Detect which cell encompasses the target text, then output its (x, y) center coordinate. 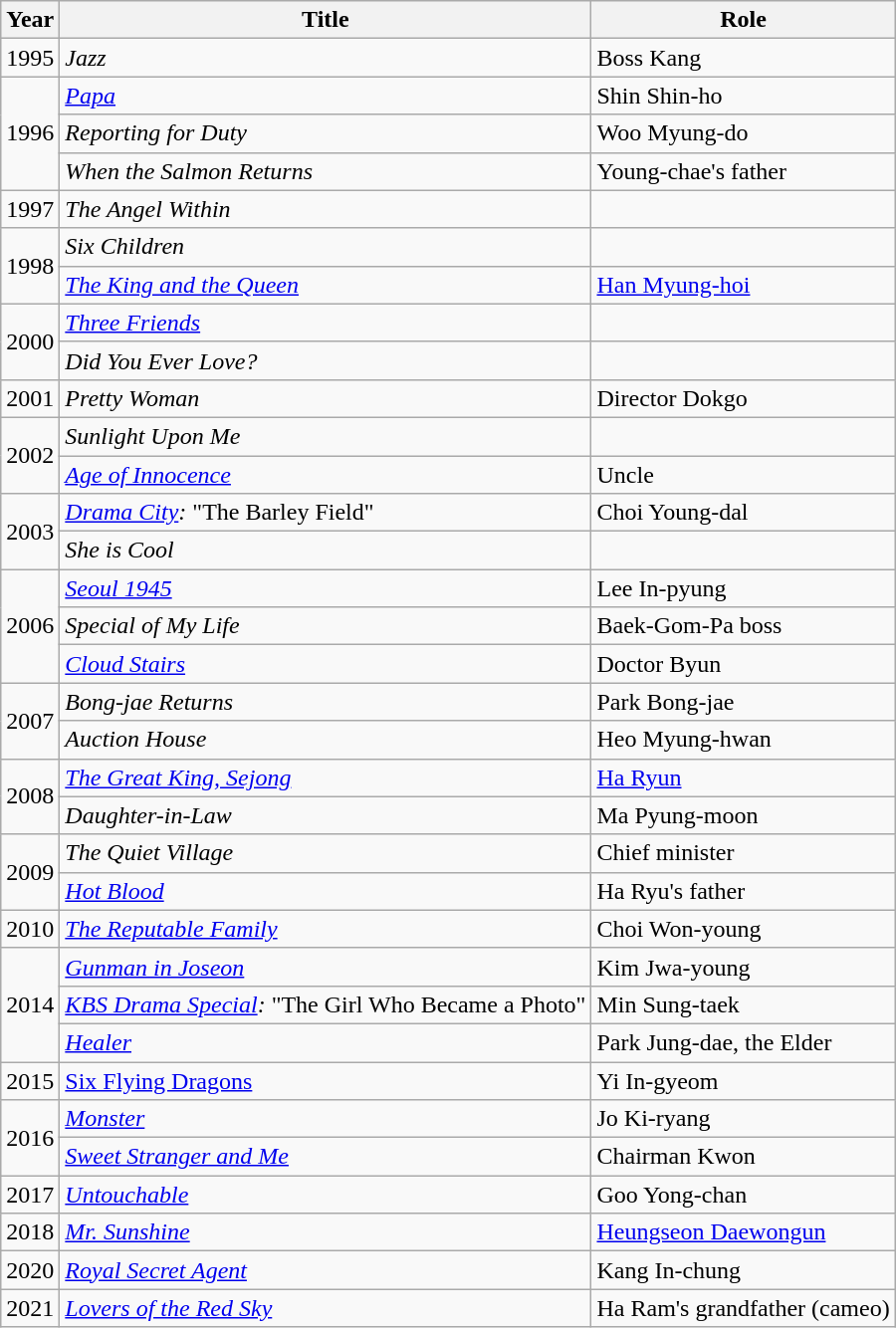
Cloud Stairs (326, 664)
Drama City: "The Barley Field" (326, 513)
Mr. Sunshine (326, 1232)
Heungseon Daewongun (743, 1232)
Auction House (326, 740)
2003 (30, 532)
KBS Drama Special: "The Girl Who Became a Photo" (326, 1004)
1998 (30, 266)
2015 (30, 1080)
2007 (30, 721)
Chief minister (743, 853)
The King and the Queen (326, 285)
Park Bong-jae (743, 702)
Young-chae's father (743, 171)
2000 (30, 341)
2009 (30, 872)
Choi Won-young (743, 929)
Six Flying Dragons (326, 1080)
2002 (30, 455)
Jo Ki-ryang (743, 1119)
1995 (30, 58)
Role (743, 20)
Lovers of the Red Sky (326, 1308)
Daughter-in-Law (326, 815)
Ha Ryun (743, 777)
Year (30, 20)
Six Children (326, 247)
Ha Ryu's father (743, 891)
Han Myung-hoi (743, 285)
Yi In-gyeom (743, 1080)
Untouchable (326, 1195)
Boss Kang (743, 58)
Chairman Kwon (743, 1157)
Lee In-pyung (743, 588)
1997 (30, 209)
Kang In-chung (743, 1270)
The Quiet Village (326, 853)
Uncle (743, 475)
The Great King, Sejong (326, 777)
Title (326, 20)
Pretty Woman (326, 398)
Papa (326, 96)
2014 (30, 1004)
2018 (30, 1232)
Reporting for Duty (326, 133)
Jazz (326, 58)
She is Cool (326, 551)
2008 (30, 796)
Kim Jwa-young (743, 967)
Director Dokgo (743, 398)
Hot Blood (326, 891)
The Reputable Family (326, 929)
Sunlight Upon Me (326, 436)
2006 (30, 626)
2020 (30, 1270)
Age of Innocence (326, 475)
Heo Myung-hwan (743, 740)
Shin Shin-ho (743, 96)
Three Friends (326, 323)
1996 (30, 133)
2010 (30, 929)
Doctor Byun (743, 664)
Ha Ram's grandfather (cameo) (743, 1308)
Choi Young-dal (743, 513)
Seoul 1945 (326, 588)
2001 (30, 398)
2017 (30, 1195)
Special of My Life (326, 626)
Ma Pyung-moon (743, 815)
Woo Myung-do (743, 133)
Bong-jae Returns (326, 702)
Min Sung-taek (743, 1004)
Gunman in Joseon (326, 967)
The Angel Within (326, 209)
Did You Ever Love? (326, 360)
2021 (30, 1308)
Park Jung-dae, the Elder (743, 1042)
Baek-Gom-Pa boss (743, 626)
Healer (326, 1042)
When the Salmon Returns (326, 171)
Monster (326, 1119)
2016 (30, 1138)
Sweet Stranger and Me (326, 1157)
Royal Secret Agent (326, 1270)
Goo Yong-chan (743, 1195)
